For the text-containing cell, return its midpoint in [X, Y] coordinate format. 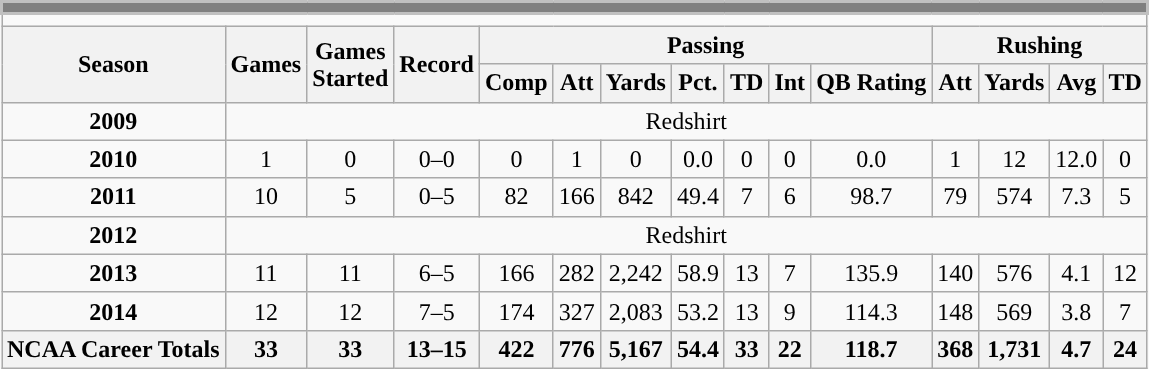
53.2 [698, 311]
Season [114, 64]
13–15 [437, 349]
Record [437, 64]
4.1 [1076, 273]
6 [790, 197]
2011 [114, 197]
7–5 [437, 311]
GamesStarted [350, 64]
12.0 [1076, 159]
135.9 [872, 273]
Games [266, 64]
2012 [114, 235]
569 [1014, 311]
114.3 [872, 311]
Passing [706, 45]
Avg [1076, 83]
2009 [114, 121]
49.4 [698, 197]
2013 [114, 273]
140 [956, 273]
148 [956, 311]
368 [956, 349]
327 [576, 311]
2,083 [636, 311]
24 [1125, 349]
574 [1014, 197]
Int [790, 83]
QB Rating [872, 83]
2010 [114, 159]
118.7 [872, 349]
5,167 [636, 349]
422 [517, 349]
2014 [114, 311]
6–5 [437, 273]
0–0 [437, 159]
9 [790, 311]
Pct. [698, 83]
842 [636, 197]
98.7 [872, 197]
NCAA Career Totals [114, 349]
Rushing [1040, 45]
82 [517, 197]
10 [266, 197]
Comp [517, 83]
576 [1014, 273]
174 [517, 311]
3.8 [1076, 311]
7.3 [1076, 197]
4.7 [1076, 349]
22 [790, 349]
1,731 [1014, 349]
2,242 [636, 273]
282 [576, 273]
54.4 [698, 349]
58.9 [698, 273]
79 [956, 197]
0–5 [437, 197]
776 [576, 349]
